Return [x, y] of the center of cell containing provided text 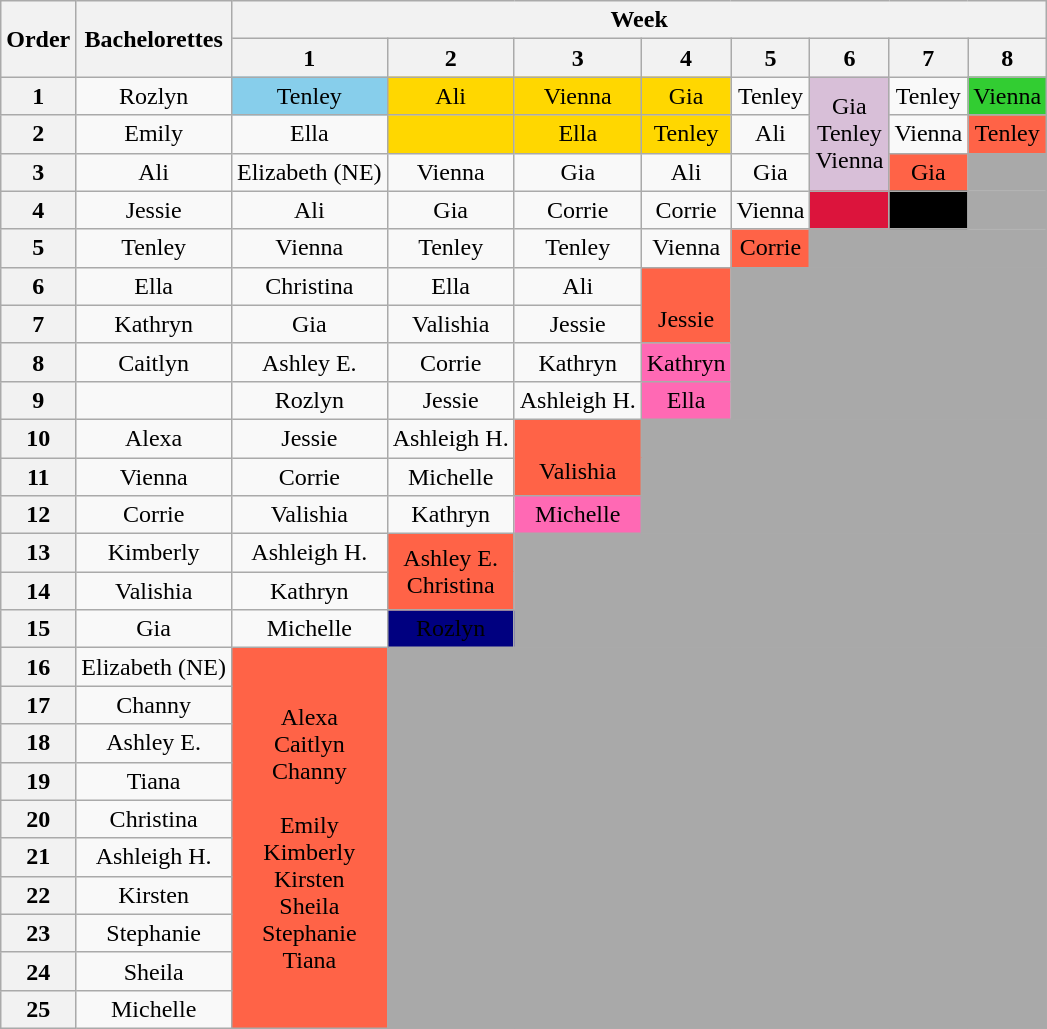
Bachelorettes [154, 39]
Week [638, 20]
15 [38, 629]
Kimberly [154, 553]
AlexaCaitlynChannyEmilyKimberlyKirstenSheilaStephanieTiana [309, 838]
Order [38, 39]
17 [38, 705]
Channy [154, 705]
11 [38, 477]
16 [38, 667]
20 [38, 819]
GiaTenleyVienna [850, 134]
19 [38, 781]
23 [38, 933]
Kirsten [154, 895]
Stephanie [154, 933]
22 [38, 895]
Caitlyn [154, 362]
18 [38, 743]
14 [38, 591]
24 [38, 971]
Ashley E.Christina [450, 572]
21 [38, 857]
9 [38, 400]
Tiana [154, 781]
10 [38, 438]
Alexa [154, 438]
13 [38, 553]
Emily [154, 134]
25 [38, 1009]
12 [38, 515]
Sheila [154, 971]
